Identify which cell holds the provided text, then report its [X, Y] central coordinate. 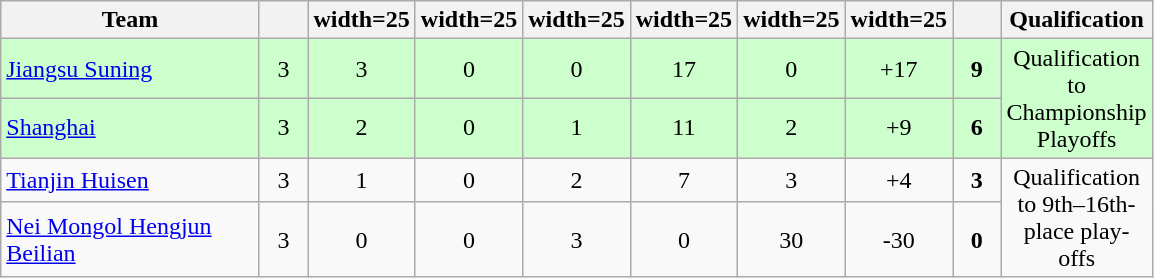
9 [976, 69]
6 [976, 128]
7 [684, 180]
Team [130, 20]
-30 [898, 240]
11 [684, 128]
+17 [898, 69]
Qualification to Championship Playoffs [1076, 98]
+4 [898, 180]
17 [684, 69]
Shanghai [130, 128]
+9 [898, 128]
Qualification to 9th–16th-place play-offs [1076, 218]
Jiangsu Suning [130, 69]
Qualification [1076, 20]
Nei Mongol Hengjun Beilian [130, 240]
Tianjin Huisen [130, 180]
30 [792, 240]
